Capture the cell that displays the provided text and extract its [X, Y] central coordinate. 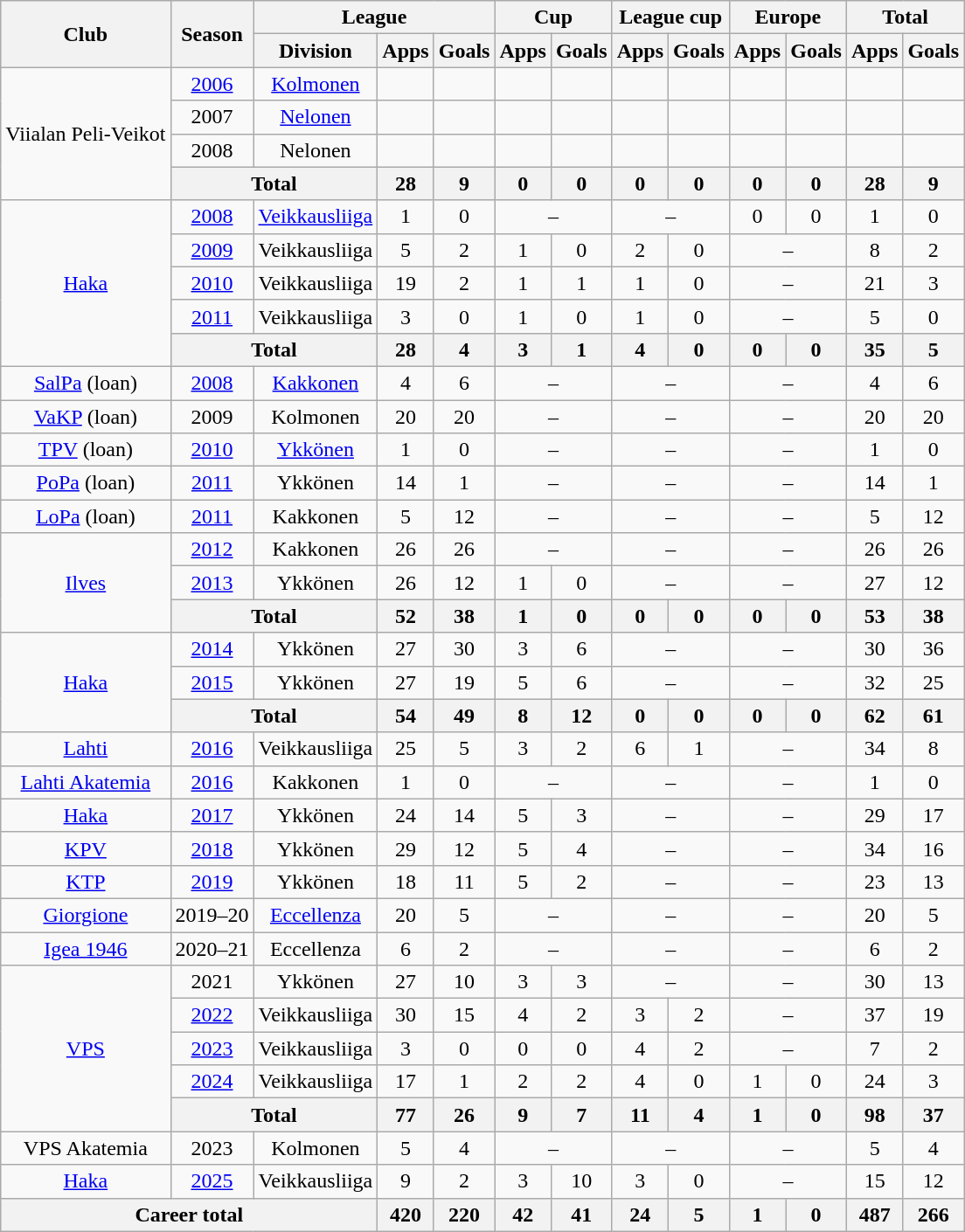
2021 [212, 982]
2014 [212, 649]
2020–21 [212, 948]
Lahti [86, 749]
Igea 1946 [86, 948]
77 [406, 1115]
2015 [212, 682]
Club [86, 34]
VaKP (loan) [86, 417]
420 [406, 1215]
VPS [86, 1049]
52 [406, 616]
2013 [212, 583]
54 [406, 716]
Giorgione [86, 915]
36 [934, 649]
Viialan Peli-Veikot [86, 134]
2006 [212, 84]
Lahti Akatemia [86, 782]
23 [874, 882]
Season [212, 34]
2017 [212, 815]
2019–20 [212, 915]
Division [316, 51]
32 [874, 682]
2019 [212, 882]
487 [874, 1215]
Cup [553, 17]
16 [934, 848]
2022 [212, 1015]
98 [874, 1115]
2007 [212, 117]
2025 [212, 1181]
42 [523, 1215]
41 [581, 1215]
61 [934, 716]
220 [464, 1215]
KTP [86, 882]
35 [874, 350]
Europe [788, 17]
Career total [189, 1215]
2024 [212, 1082]
266 [934, 1215]
2012 [212, 550]
TPV (loan) [86, 450]
League cup [670, 17]
LoPa (loan) [86, 516]
53 [874, 616]
VPS Akatemia [86, 1148]
21 [874, 283]
League [374, 17]
KPV [86, 848]
SalPa (loan) [86, 383]
PoPa (loan) [86, 483]
18 [406, 882]
49 [464, 716]
2018 [212, 848]
Ilves [86, 583]
62 [874, 716]
